Determine the (X, Y) coordinate at the center of the cell enclosing the given text.  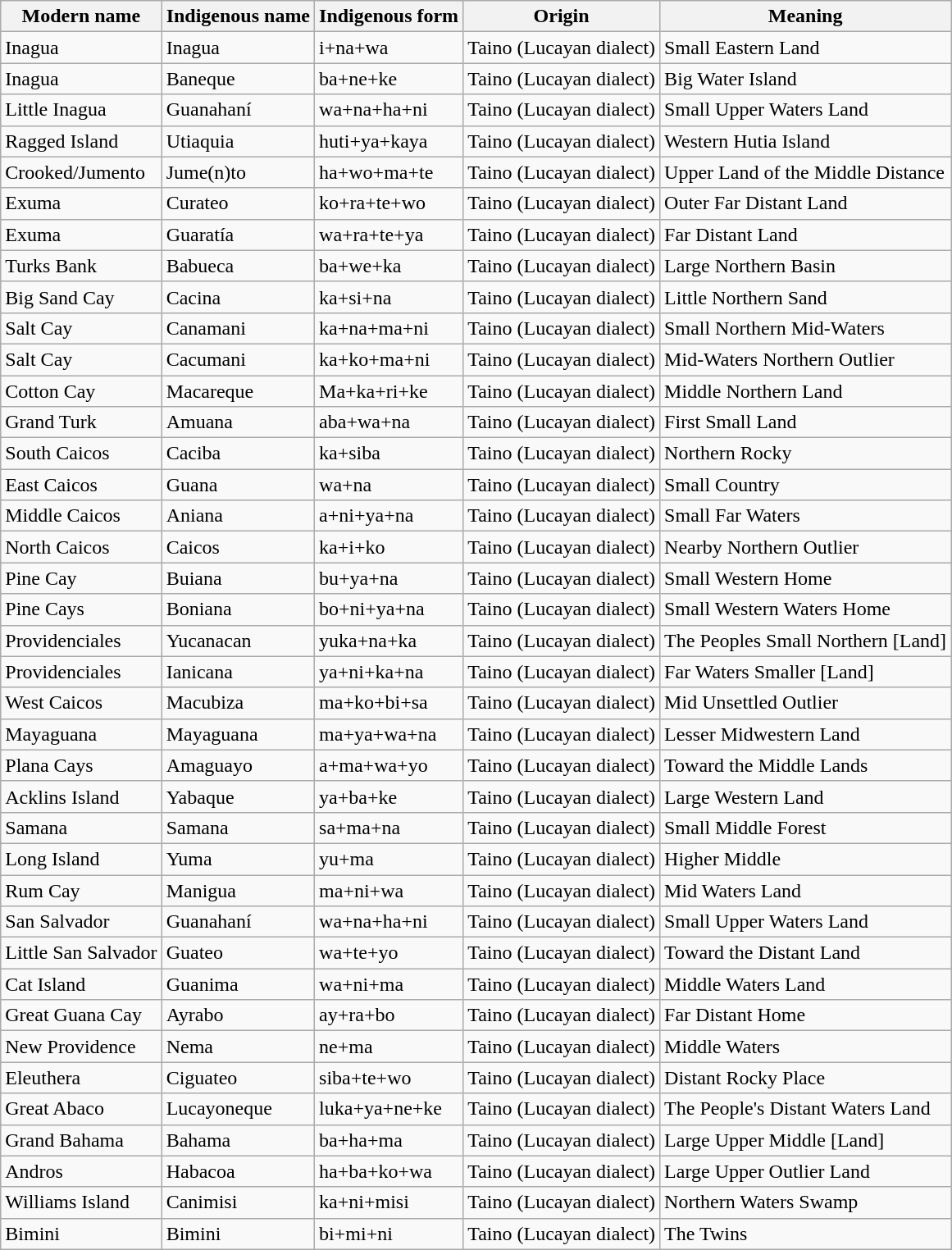
Ianicana (238, 672)
East Caicos (81, 485)
Far Waters Smaller [Land] (805, 672)
ay+ra+bo (389, 1015)
Caicos (238, 547)
Outer Far Distant Land (805, 203)
Cat Island (81, 984)
ya+ba+ke (389, 796)
The Twins (805, 1234)
ne+ma (389, 1047)
Babueca (238, 266)
yu+ma (389, 859)
New Providence (81, 1047)
Small Western Home (805, 578)
Mid Waters Land (805, 890)
Little San Salvador (81, 953)
Macareque (238, 391)
Curateo (238, 203)
Ayrabo (238, 1015)
Pine Cay (81, 578)
Baneque (238, 79)
Indigenous form (389, 16)
Indigenous name (238, 16)
Buiana (238, 578)
Habacoa (238, 1171)
Manigua (238, 890)
Big Water Island (805, 79)
bu+ya+na (389, 578)
Far Distant Home (805, 1015)
Toward the Distant Land (805, 953)
wa+ni+ma (389, 984)
Grand Bahama (81, 1140)
Jume(n)to (238, 172)
ka+ni+misi (389, 1202)
Distant Rocky Place (805, 1078)
Upper Land of the Middle Distance (805, 172)
siba+te+wo (389, 1078)
Middle Northern Land (805, 391)
ka+si+na (389, 297)
Amuana (238, 422)
Long Island (81, 859)
Middle Waters Land (805, 984)
Yuma (238, 859)
ka+i+ko (389, 547)
Lucayoneque (238, 1109)
Big Sand Cay (81, 297)
ba+ha+ma (389, 1140)
bo+ni+ya+na (389, 609)
Large Upper Outlier Land (805, 1171)
Amaguayo (238, 765)
Ma+ka+ri+ke (389, 391)
i+na+wa (389, 48)
Nearby Northern Outlier (805, 547)
Boniana (238, 609)
Small Eastern Land (805, 48)
San Salvador (81, 922)
Little Northern Sand (805, 297)
Plana Cays (81, 765)
Lesser Midwestern Land (805, 734)
yuka+na+ka (389, 641)
Mid Unsettled Outlier (805, 703)
a+ma+wa+yo (389, 765)
wa+ra+te+ya (389, 235)
The Peoples Small Northern [Land] (805, 641)
Far Distant Land (805, 235)
Aniana (238, 516)
Western Hutia Island (805, 141)
Nema (238, 1047)
Macubiza (238, 703)
Small Western Waters Home (805, 609)
huti+ya+kaya (389, 141)
The People's Distant Waters Land (805, 1109)
ma+ya+wa+na (389, 734)
Large Upper Middle [Land] (805, 1140)
bi+mi+ni (389, 1234)
Utiaquia (238, 141)
luka+ya+ne+ke (389, 1109)
aba+wa+na (389, 422)
Eleuthera (81, 1078)
Rum Cay (81, 890)
ba+ne+ke (389, 79)
North Caicos (81, 547)
ha+ba+ko+wa (389, 1171)
Great Abaco (81, 1109)
wa+na (389, 485)
Ragged Island (81, 141)
Canamani (238, 328)
Pine Cays (81, 609)
Guateo (238, 953)
Middle Caicos (81, 516)
Origin (562, 16)
First Small Land (805, 422)
Small Northern Mid-Waters (805, 328)
Guanima (238, 984)
ko+ra+te+wo (389, 203)
Cacina (238, 297)
Turks Bank (81, 266)
Small Far Waters (805, 516)
ma+ko+bi+sa (389, 703)
South Caicos (81, 454)
ba+we+ka (389, 266)
Guaratía (238, 235)
Northern Waters Swamp (805, 1202)
Little Inagua (81, 110)
Northern Rocky (805, 454)
Crooked/Jumento (81, 172)
Great Guana Cay (81, 1015)
Higher Middle (805, 859)
Caciba (238, 454)
Large Western Land (805, 796)
Small Middle Forest (805, 828)
sa+ma+na (389, 828)
Guana (238, 485)
Bahama (238, 1140)
West Caicos (81, 703)
ya+ni+ka+na (389, 672)
ha+wo+ma+te (389, 172)
ka+ko+ma+ni (389, 359)
Williams Island (81, 1202)
Yucanacan (238, 641)
Cotton Cay (81, 391)
Large Northern Basin (805, 266)
Cacumani (238, 359)
Acklins Island (81, 796)
a+ni+ya+na (389, 516)
Middle Waters (805, 1047)
ka+siba (389, 454)
Toward the Middle Lands (805, 765)
Andros (81, 1171)
Ciguateo (238, 1078)
Small Country (805, 485)
Modern name (81, 16)
Grand Turk (81, 422)
ma+ni+wa (389, 890)
Meaning (805, 16)
ka+na+ma+ni (389, 328)
Canimisi (238, 1202)
Yabaque (238, 796)
wa+te+yo (389, 953)
Mid-Waters Northern Outlier (805, 359)
